Pinpoint the cell where the given text exists, returning its (X, Y) midpoint coordinate. 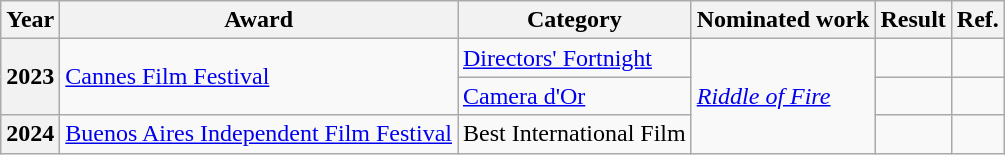
2024 (30, 134)
Nominated work (783, 20)
Camera d'Or (575, 96)
Ref. (978, 20)
Riddle of Fire (783, 96)
Cannes Film Festival (259, 77)
Result (913, 20)
Year (30, 20)
Directors' Fortnight (575, 58)
Best International Film (575, 134)
Buenos Aires Independent Film Festival (259, 134)
Award (259, 20)
2023 (30, 77)
Category (575, 20)
